Find where the given text appears and provide that cell's center as (X, Y) coordinate. 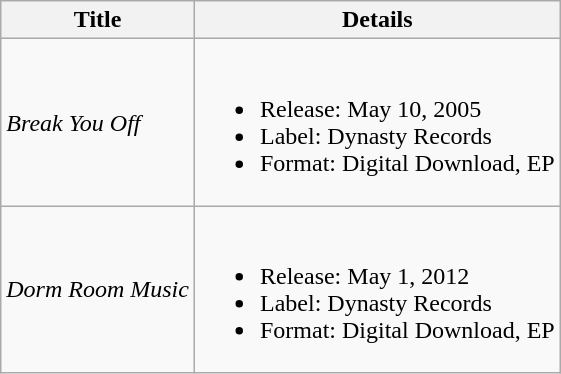
Dorm Room Music (98, 290)
Release: May 10, 2005Label: Dynasty RecordsFormat: Digital Download, EP (377, 122)
Release: May 1, 2012Label: Dynasty RecordsFormat: Digital Download, EP (377, 290)
Title (98, 20)
Break You Off (98, 122)
Details (377, 20)
